From the cell containing the given text, extract its center point as [x, y] coordinate. 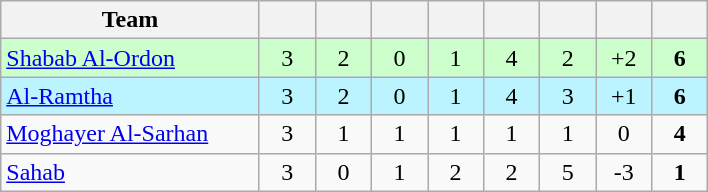
Moghayer Al-Sarhan [130, 134]
5 [568, 172]
Al-Ramtha [130, 96]
Sahab [130, 172]
-3 [624, 172]
Shabab Al-Ordon [130, 58]
+2 [624, 58]
+1 [624, 96]
Team [130, 20]
